Determine the [x, y] coordinate at the center of the cell enclosing the given text.  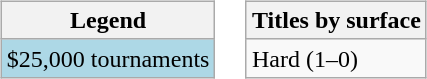
Hard (1–0) [336, 58]
Legend [108, 20]
Titles by surface [336, 20]
$25,000 tournaments [108, 58]
